From the cell containing the given text, extract its center point as (X, Y) coordinate. 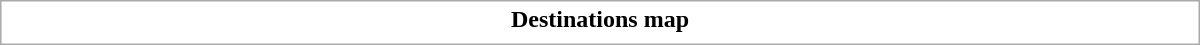
Destinations map (600, 19)
